Locate the cell with the specified text and output its (x, y) center coordinate. 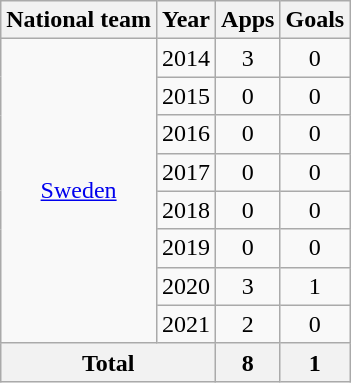
2019 (186, 248)
Sweden (79, 191)
2015 (186, 96)
2016 (186, 134)
Year (186, 20)
National team (79, 20)
2 (248, 324)
2020 (186, 286)
2014 (186, 58)
Goals (315, 20)
2017 (186, 172)
2021 (186, 324)
Apps (248, 20)
8 (248, 362)
Total (108, 362)
2018 (186, 210)
